Determine the [x, y] coordinate at the center of the cell enclosing the given text.  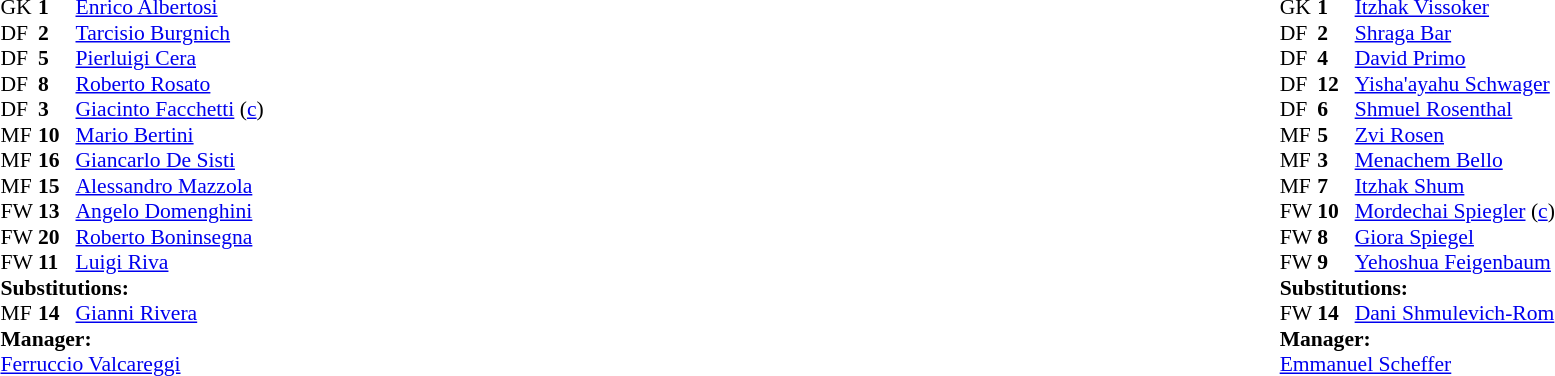
David Primo [1455, 59]
13 [57, 211]
Angelo Domenghini [170, 211]
Menachem Bello [1455, 161]
4 [1336, 59]
12 [1336, 84]
Zvi Rosen [1455, 135]
9 [1336, 263]
Giacinto Facchetti (c) [170, 109]
Mordechai Spiegler (c) [1455, 211]
Yehoshua Feigenbaum [1455, 263]
Luigi Riva [170, 263]
15 [57, 186]
16 [57, 161]
11 [57, 263]
Dani Shmulevich-Rom [1455, 313]
Shraga Bar [1455, 33]
Itzhak Shum [1455, 186]
Pierluigi Cera [170, 59]
7 [1336, 186]
Mario Bertini [170, 135]
Alessandro Mazzola [170, 186]
Yisha'ayahu Schwager [1455, 84]
20 [57, 237]
Shmuel Rosenthal [1455, 109]
Gianni Rivera [170, 313]
Roberto Rosato [170, 84]
Giora Spiegel [1455, 237]
Tarcisio Burgnich [170, 33]
6 [1336, 109]
Roberto Boninsegna [170, 237]
Giancarlo De Sisti [170, 161]
